Identify which cell holds the provided text, then report its [x, y] central coordinate. 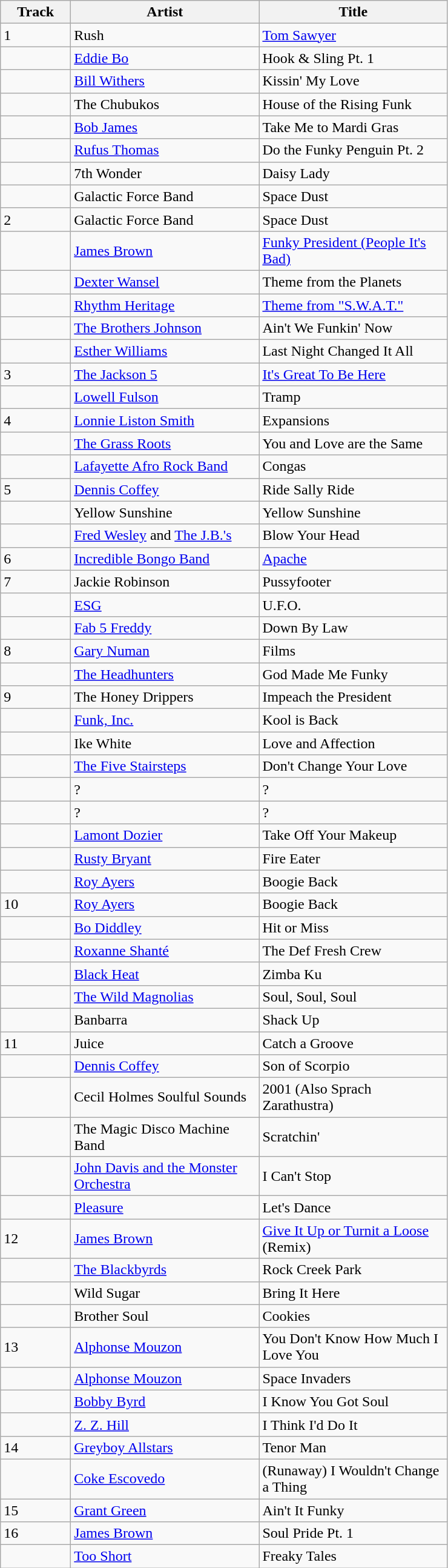
Zimba Ku [354, 974]
11 [36, 1043]
Take Off Your Makeup [354, 835]
4 [36, 420]
Shack Up [354, 1020]
13 [36, 1347]
7 [36, 582]
10 [36, 905]
Track [36, 12]
Lowell Fulson [165, 397]
Ike White [165, 743]
Ride Sally Ride [354, 490]
Films [354, 651]
Theme from the Planets [354, 282]
Bring It Here [354, 1293]
Rush [165, 35]
2001 (Also Sprach Zarathustra) [354, 1098]
Cookies [354, 1316]
Catch a Groove [354, 1043]
Greyboy Allstars [165, 1447]
Brother Soul [165, 1316]
Funk, Inc. [165, 720]
The Brothers Johnson [165, 328]
The Chubukos [165, 104]
Funky President (People It's Bad) [354, 251]
You and Love are the Same [354, 443]
Space Invaders [354, 1378]
Lafayette Afro Rock Band [165, 467]
The Jackson 5 [165, 374]
Soul Pride Pt. 1 [354, 1533]
John Davis and the Monster Orchestra [165, 1177]
The Five Stairsteps [165, 766]
The Grass Roots [165, 443]
Don't Change Your Love [354, 766]
Bobby Byrd [165, 1401]
15 [36, 1510]
I Can't Stop [354, 1177]
Artist [165, 12]
Tom Sawyer [354, 35]
Scratchin' [354, 1137]
Rufus Thomas [165, 150]
Bill Withers [165, 81]
Grant Green [165, 1510]
5 [36, 490]
Pleasure [165, 1208]
Ain't It Funky [354, 1510]
U.F.O. [354, 605]
The Blackbyrds [165, 1270]
Wild Sugar [165, 1293]
Black Heat [165, 974]
14 [36, 1447]
Fred Wesley and The J.B.'s [165, 536]
Rhythm Heritage [165, 305]
12 [36, 1238]
7th Wonder [165, 173]
Incredible Bongo Band [165, 559]
Roxanne Shanté [165, 951]
Title [354, 12]
Coke Escovedo [165, 1478]
(Runaway) I Wouldn't Change a Thing [354, 1478]
6 [36, 559]
Pussyfooter [354, 582]
Give It Up or Turnit a Loose (Remix) [354, 1238]
Love and Affection [354, 743]
Fire Eater [354, 859]
Blow Your Head [354, 536]
The Wild Magnolias [165, 997]
The Magic Disco Machine Band [165, 1137]
Kool is Back [354, 720]
Fab 5 Freddy [165, 628]
Too Short [165, 1556]
Let's Dance [354, 1208]
Apache [354, 559]
Bo Diddley [165, 928]
Congas [354, 467]
9 [36, 697]
2 [36, 219]
Tenor Man [354, 1447]
Rock Creek Park [354, 1270]
I Know You Got Soul [354, 1401]
Lamont Dozier [165, 835]
Esther Williams [165, 351]
ESG [165, 605]
The Honey Drippers [165, 697]
Banbarra [165, 1020]
Soul, Soul, Soul [354, 997]
Do the Funky Penguin Pt. 2 [354, 150]
Eddie Bo [165, 58]
Cecil Holmes Soulful Sounds [165, 1098]
Down By Law [354, 628]
1 [36, 35]
3 [36, 374]
Daisy Lady [354, 173]
Impeach the President [354, 697]
Take Me to Mardi Gras [354, 127]
Lonnie Liston Smith [165, 420]
Last Night Changed It All [354, 351]
Hook & Sling Pt. 1 [354, 58]
I Think I'd Do It [354, 1424]
Jackie Robinson [165, 582]
Juice [165, 1043]
Theme from "S.W.A.T." [354, 305]
8 [36, 651]
Z. Z. Hill [165, 1424]
The Headhunters [165, 674]
Expansions [354, 420]
The Def Fresh Crew [354, 951]
Tramp [354, 397]
It's Great To Be Here [354, 374]
You Don't Know How Much I Love You [354, 1347]
Ain't We Funkin' Now [354, 328]
God Made Me Funky [354, 674]
Freaky Tales [354, 1556]
Bob James [165, 127]
Rusty Bryant [165, 859]
House of the Rising Funk [354, 104]
16 [36, 1533]
Kissin' My Love [354, 81]
Hit or Miss [354, 928]
Son of Scorpio [354, 1066]
Dexter Wansel [165, 282]
Gary Numan [165, 651]
